Pinpoint the cell where the given text exists, returning its (x, y) midpoint coordinate. 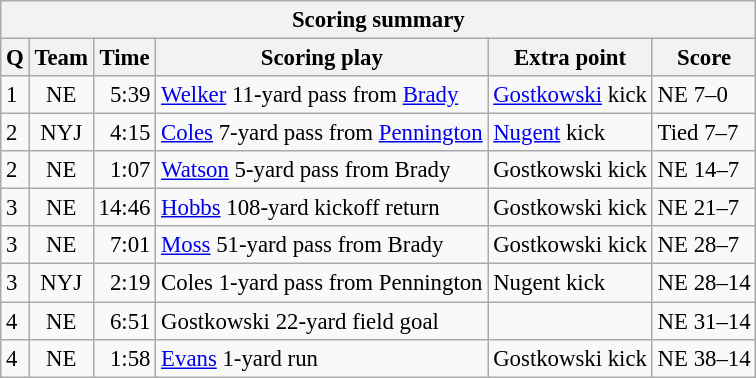
Extra point (570, 58)
Moss 51-yard pass from Brady (322, 245)
Coles 7-yard pass from Pennington (322, 133)
NE 21–7 (704, 208)
Hobbs 108-yard kickoff return (322, 208)
5:39 (124, 95)
Gostkowski 22-yard field goal (322, 321)
NE 38–14 (704, 358)
Watson 5-yard pass from Brady (322, 170)
NE 14–7 (704, 170)
NE 31–14 (704, 321)
NE 28–14 (704, 283)
14:46 (124, 208)
Team (61, 58)
NE 28–7 (704, 245)
1:58 (124, 358)
Evans 1-yard run (322, 358)
Time (124, 58)
2:19 (124, 283)
Coles 1-yard pass from Pennington (322, 283)
1:07 (124, 170)
1 (15, 95)
Score (704, 58)
7:01 (124, 245)
NE 7–0 (704, 95)
Scoring play (322, 58)
6:51 (124, 321)
Tied 7–7 (704, 133)
4:15 (124, 133)
Scoring summary (378, 20)
Welker 11-yard pass from Brady (322, 95)
Q (15, 58)
